For the text-containing cell, return its midpoint in (x, y) coordinate format. 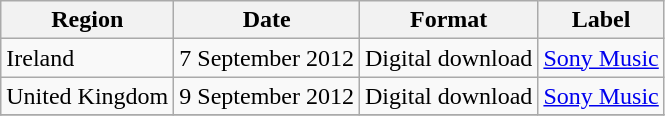
Ireland (88, 58)
Date (267, 20)
9 September 2012 (267, 96)
7 September 2012 (267, 58)
United Kingdom (88, 96)
Format (449, 20)
Region (88, 20)
Label (601, 20)
